Return the [X, Y] coordinate for the center point of the cell that contains the specified text.  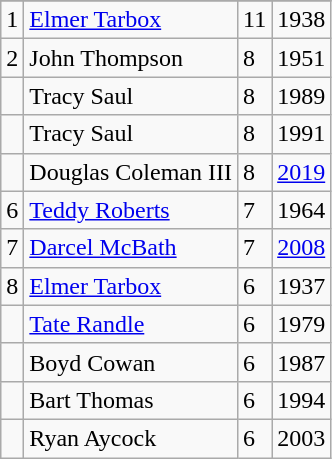
2008 [302, 248]
1987 [302, 362]
1937 [302, 286]
1951 [302, 58]
1994 [302, 400]
Darcel McBath [131, 248]
2 [12, 58]
Teddy Roberts [131, 210]
1 [12, 20]
Douglas Coleman III [131, 172]
Bart Thomas [131, 400]
Ryan Aycock [131, 438]
1989 [302, 96]
1964 [302, 210]
John Thompson [131, 58]
11 [254, 20]
2003 [302, 438]
1979 [302, 324]
1991 [302, 134]
2019 [302, 172]
Boyd Cowan [131, 362]
Tate Randle [131, 324]
1938 [302, 20]
